Output the (X, Y) coordinate of the center of the cell containing the given text.  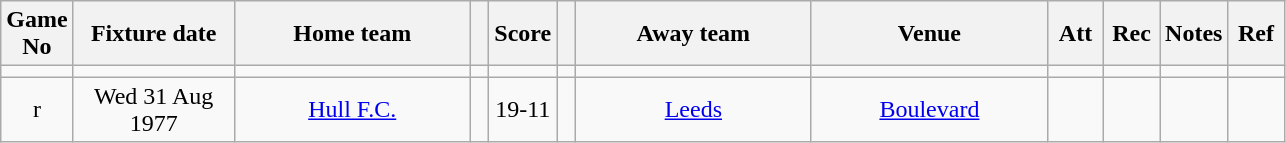
Wed 31 Aug 1977 (154, 110)
Rec (1132, 34)
Boulevard (929, 110)
Game No (37, 34)
Att (1075, 34)
r (37, 110)
Home team (352, 34)
Ref (1256, 34)
Leeds (693, 110)
Venue (929, 34)
Away team (693, 34)
Fixture date (154, 34)
Hull F.C. (352, 110)
Score (523, 34)
19-11 (523, 110)
Notes (1194, 34)
